Return the [X, Y] coordinate for the center point of the cell that contains the specified text.  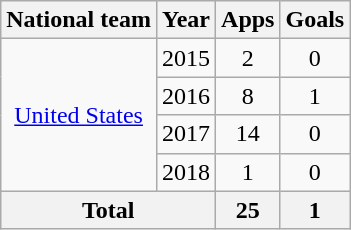
8 [248, 96]
25 [248, 210]
Year [186, 20]
14 [248, 134]
National team [79, 20]
Total [108, 210]
2016 [186, 96]
2015 [186, 58]
United States [79, 115]
2017 [186, 134]
2018 [186, 172]
Apps [248, 20]
Goals [315, 20]
2 [248, 58]
